For the text-containing cell, return its midpoint in [X, Y] coordinate format. 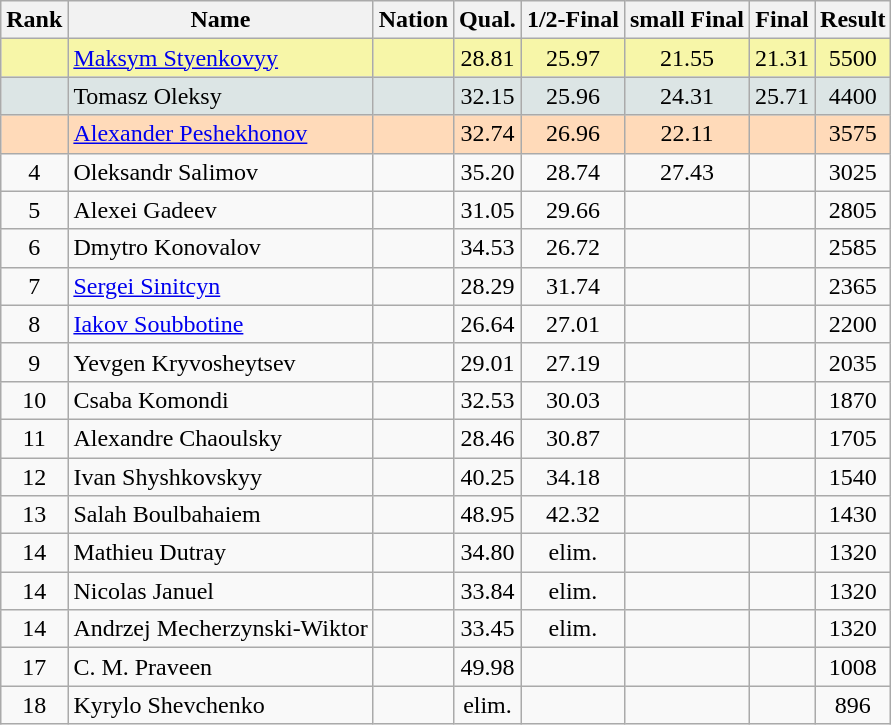
26.96 [572, 134]
25.96 [572, 96]
31.74 [572, 286]
49.98 [488, 667]
1870 [853, 400]
13 [34, 515]
Iakov Soubbotine [220, 324]
12 [34, 477]
Alexander Peshekhonov [220, 134]
34.53 [488, 248]
Nicolas Januel [220, 591]
40.25 [488, 477]
2805 [853, 210]
5 [34, 210]
Name [220, 20]
1/2-Final [572, 20]
25.97 [572, 58]
27.01 [572, 324]
1430 [853, 515]
Dmytro Konovalov [220, 248]
48.95 [488, 515]
21.55 [686, 58]
25.71 [782, 96]
28.29 [488, 286]
7 [34, 286]
24.31 [686, 96]
1705 [853, 438]
21.31 [782, 58]
29.01 [488, 362]
Andrzej Mecherzynski-Wiktor [220, 629]
Mathieu Dutray [220, 553]
Alexei Gadeev [220, 210]
Yevgen Kryvosheytsev [220, 362]
Maksym Styenkovyy [220, 58]
28.74 [572, 172]
28.46 [488, 438]
6 [34, 248]
1540 [853, 477]
34.18 [572, 477]
C. M. Praveen [220, 667]
4 [34, 172]
2200 [853, 324]
3025 [853, 172]
29.66 [572, 210]
8 [34, 324]
Qual. [488, 20]
Salah Boulbahaiem [220, 515]
Kyrylo Shevchenko [220, 705]
42.32 [572, 515]
Tomasz Oleksy [220, 96]
Csaba Komondi [220, 400]
3575 [853, 134]
Oleksandr Salimov [220, 172]
31.05 [488, 210]
896 [853, 705]
10 [34, 400]
33.45 [488, 629]
Ivan Shyshkovskyy [220, 477]
Alexandre Chaoulsky [220, 438]
small Final [686, 20]
2035 [853, 362]
17 [34, 667]
4400 [853, 96]
34.80 [488, 553]
Rank [34, 20]
Result [853, 20]
27.43 [686, 172]
30.03 [572, 400]
11 [34, 438]
22.11 [686, 134]
35.20 [488, 172]
32.15 [488, 96]
26.72 [572, 248]
1008 [853, 667]
9 [34, 362]
5500 [853, 58]
32.74 [488, 134]
26.64 [488, 324]
18 [34, 705]
Sergei Sinitcyn [220, 286]
Nation [413, 20]
2585 [853, 248]
Final [782, 20]
28.81 [488, 58]
30.87 [572, 438]
27.19 [572, 362]
33.84 [488, 591]
2365 [853, 286]
32.53 [488, 400]
